Determine the [X, Y] coordinate at the center of the cell enclosing the given text.  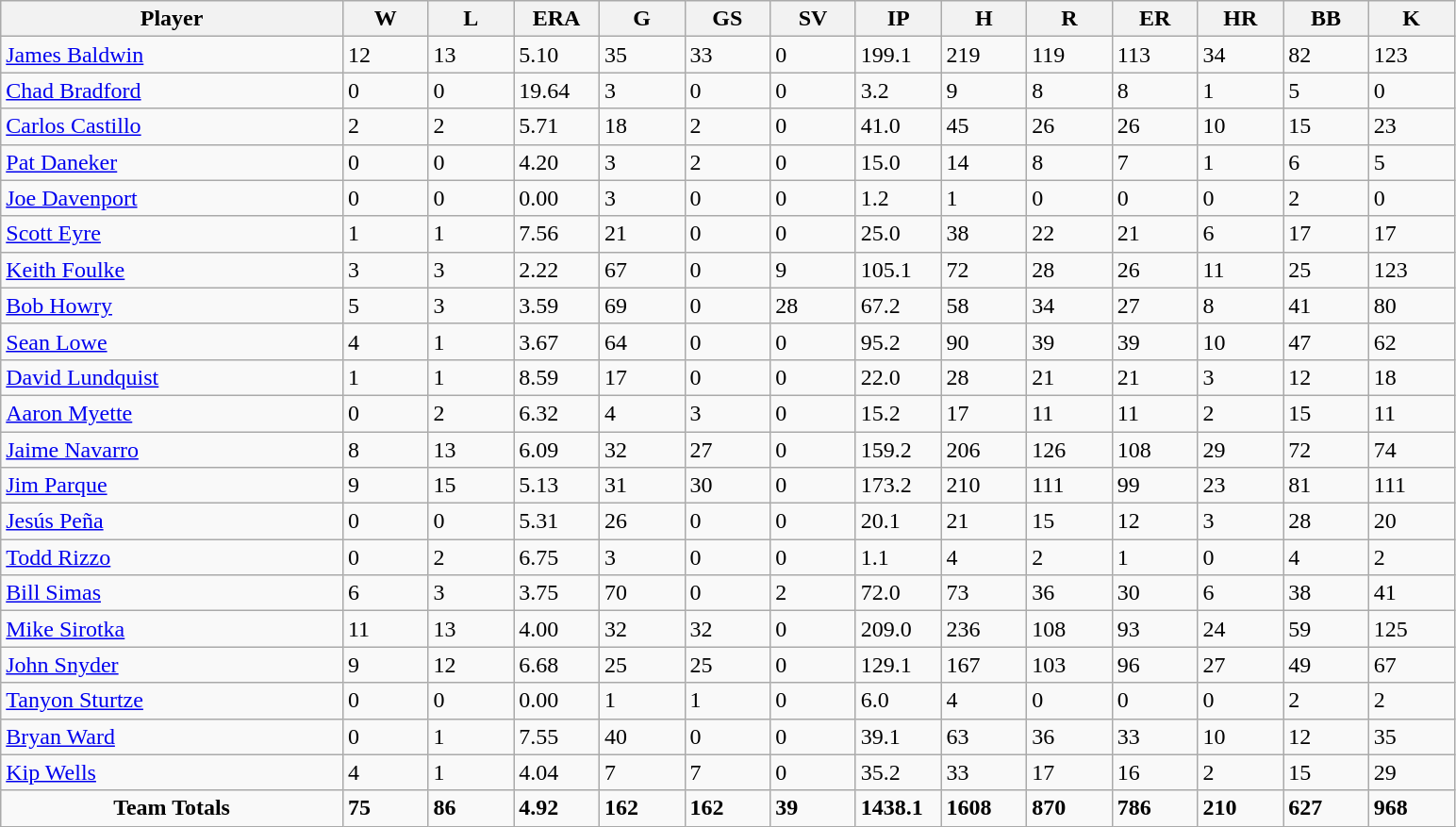
Sean Lowe [172, 341]
206 [984, 450]
Kip Wells [172, 772]
93 [1154, 629]
159.2 [898, 450]
74 [1411, 450]
Player [172, 19]
58 [984, 306]
167 [984, 665]
6.75 [556, 557]
Jaime Navarro [172, 450]
6.68 [556, 665]
199.1 [898, 55]
20 [1411, 521]
7.56 [556, 234]
67.2 [898, 306]
24 [1241, 629]
Pat Daneker [172, 162]
90 [984, 341]
75 [385, 808]
15.0 [898, 162]
1.1 [898, 557]
22.0 [898, 377]
Mike Sirotka [172, 629]
99 [1154, 486]
8.59 [556, 377]
45 [984, 126]
173.2 [898, 486]
16 [1154, 772]
ERA [556, 19]
129.1 [898, 665]
81 [1326, 486]
25.0 [898, 234]
125 [1411, 629]
W [385, 19]
H [984, 19]
Keith Foulke [172, 270]
14 [984, 162]
3.75 [556, 593]
G [641, 19]
Team Totals [172, 808]
22 [1069, 234]
Aaron Myette [172, 413]
62 [1411, 341]
86 [472, 808]
David Lundquist [172, 377]
15.2 [898, 413]
31 [641, 486]
73 [984, 593]
SV [813, 19]
968 [1411, 808]
Jesús Peña [172, 521]
59 [1326, 629]
1608 [984, 808]
64 [641, 341]
70 [641, 593]
Carlos Castillo [172, 126]
69 [641, 306]
3.59 [556, 306]
4.04 [556, 772]
95.2 [898, 341]
Jim Parque [172, 486]
HR [1241, 19]
3.2 [898, 91]
6.09 [556, 450]
5.71 [556, 126]
6.0 [898, 701]
49 [1326, 665]
IP [898, 19]
119 [1069, 55]
19.64 [556, 91]
5.13 [556, 486]
627 [1326, 808]
63 [984, 736]
35.2 [898, 772]
786 [1154, 808]
L [472, 19]
Scott Eyre [172, 234]
113 [1154, 55]
209.0 [898, 629]
R [1069, 19]
Tanyon Sturtze [172, 701]
236 [984, 629]
John Snyder [172, 665]
1438.1 [898, 808]
126 [1069, 450]
2.22 [556, 270]
80 [1411, 306]
Bill Simas [172, 593]
4.00 [556, 629]
39.1 [898, 736]
Bryan Ward [172, 736]
4.92 [556, 808]
41.0 [898, 126]
103 [1069, 665]
5.10 [556, 55]
5.31 [556, 521]
3.67 [556, 341]
1.2 [898, 198]
40 [641, 736]
870 [1069, 808]
4.20 [556, 162]
105.1 [898, 270]
82 [1326, 55]
ER [1154, 19]
20.1 [898, 521]
7.55 [556, 736]
219 [984, 55]
BB [1326, 19]
6.32 [556, 413]
72.0 [898, 593]
James Baldwin [172, 55]
96 [1154, 665]
GS [728, 19]
47 [1326, 341]
K [1411, 19]
Chad Bradford [172, 91]
Joe Davenport [172, 198]
Bob Howry [172, 306]
Todd Rizzo [172, 557]
